Scan for the cell matching the given text and deliver its (X, Y) coordinate at center. 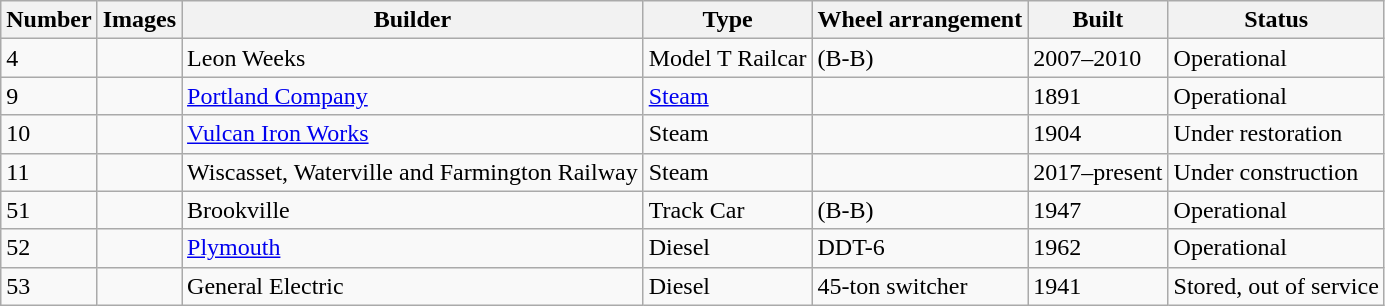
51 (49, 210)
Images (139, 20)
Model T Railcar (728, 58)
Portland Company (413, 96)
Brookville (413, 210)
52 (49, 248)
9 (49, 96)
Under construction (1276, 172)
1941 (1098, 286)
53 (49, 286)
Number (49, 20)
1947 (1098, 210)
General Electric (413, 286)
Type (728, 20)
Wheel arrangement (920, 20)
1962 (1098, 248)
2007–2010 (1098, 58)
Wiscasset, Waterville and Farmington Railway (413, 172)
1891 (1098, 96)
Stored, out of service (1276, 286)
DDT-6 (920, 248)
45-ton switcher (920, 286)
10 (49, 134)
1904 (1098, 134)
Track Car (728, 210)
Leon Weeks (413, 58)
11 (49, 172)
2017–present (1098, 172)
Plymouth (413, 248)
Under restoration (1276, 134)
Builder (413, 20)
4 (49, 58)
Vulcan Iron Works (413, 134)
Built (1098, 20)
Status (1276, 20)
